Return [X, Y] of the center of cell containing provided text 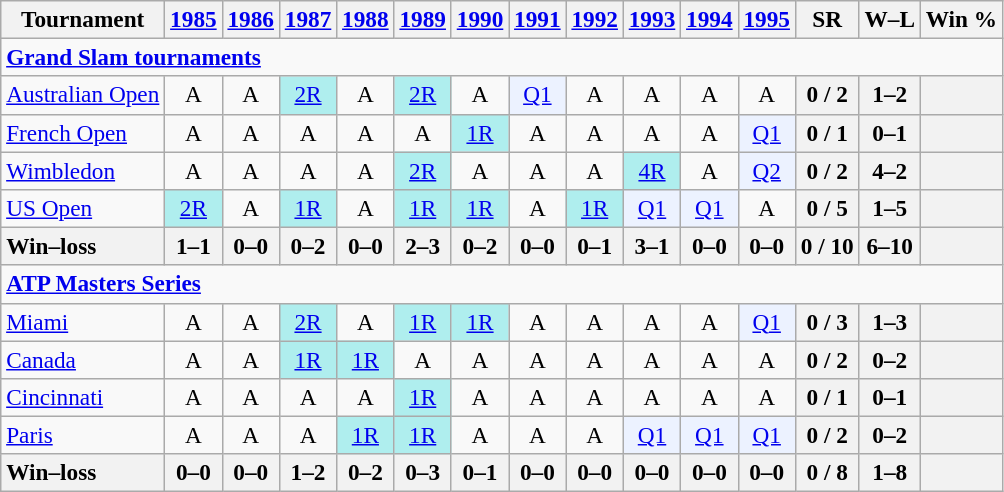
Tournament [83, 19]
4R [652, 170]
1989 [422, 19]
Miami [83, 322]
1–1 [194, 246]
Canada [83, 359]
0 / 5 [827, 208]
W–L [890, 19]
Q2 [766, 170]
1995 [766, 19]
0 / 8 [827, 473]
Wimbledon [83, 170]
1986 [250, 19]
US Open [83, 208]
Australian Open [83, 95]
1987 [308, 19]
3–1 [652, 246]
0 / 3 [827, 322]
1985 [194, 19]
0–3 [422, 473]
1994 [710, 19]
1992 [594, 19]
1–8 [890, 473]
1–5 [890, 208]
2–3 [422, 246]
SR [827, 19]
French Open [83, 133]
Cincinnati [83, 397]
Paris [83, 435]
1991 [538, 19]
ATP Masters Series [502, 284]
6–10 [890, 246]
4–2 [890, 170]
Win % [961, 19]
0 / 10 [827, 246]
Grand Slam tournaments [502, 57]
1988 [366, 19]
1993 [652, 19]
1–3 [890, 322]
1990 [480, 19]
